Output the [X, Y] coordinate of the center of the cell containing the given text.  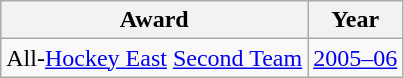
All-Hockey East Second Team [154, 58]
Award [154, 20]
Year [356, 20]
2005–06 [356, 58]
